Determine the [X, Y] coordinate at the center of the cell enclosing the given text.  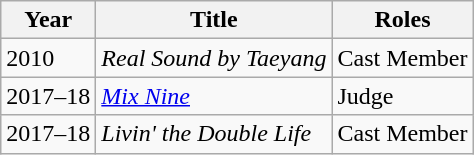
Mix Nine [214, 96]
Livin' the Double Life [214, 134]
Real Sound by Taeyang [214, 58]
2010 [48, 58]
Roles [402, 20]
Title [214, 20]
Year [48, 20]
Judge [402, 96]
